Determine the [X, Y] coordinate at the center of the cell enclosing the given text.  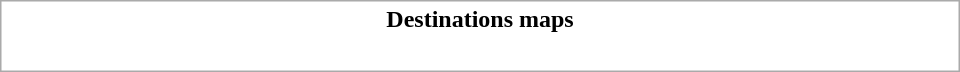
Destinations maps [480, 19]
